For the text-containing cell, return its midpoint in [x, y] coordinate format. 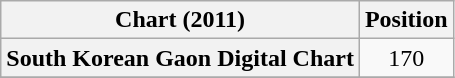
Chart (2011) [180, 20]
Position [406, 20]
South Korean Gaon Digital Chart [180, 58]
170 [406, 58]
